Return [X, Y] of the center of cell containing provided text 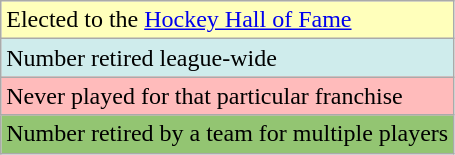
Number retired league-wide [228, 58]
Elected to the Hockey Hall of Fame [228, 20]
Never played for that particular franchise [228, 96]
Number retired by a team for multiple players [228, 134]
